Detect which cell encompasses the target text, then output its (X, Y) center coordinate. 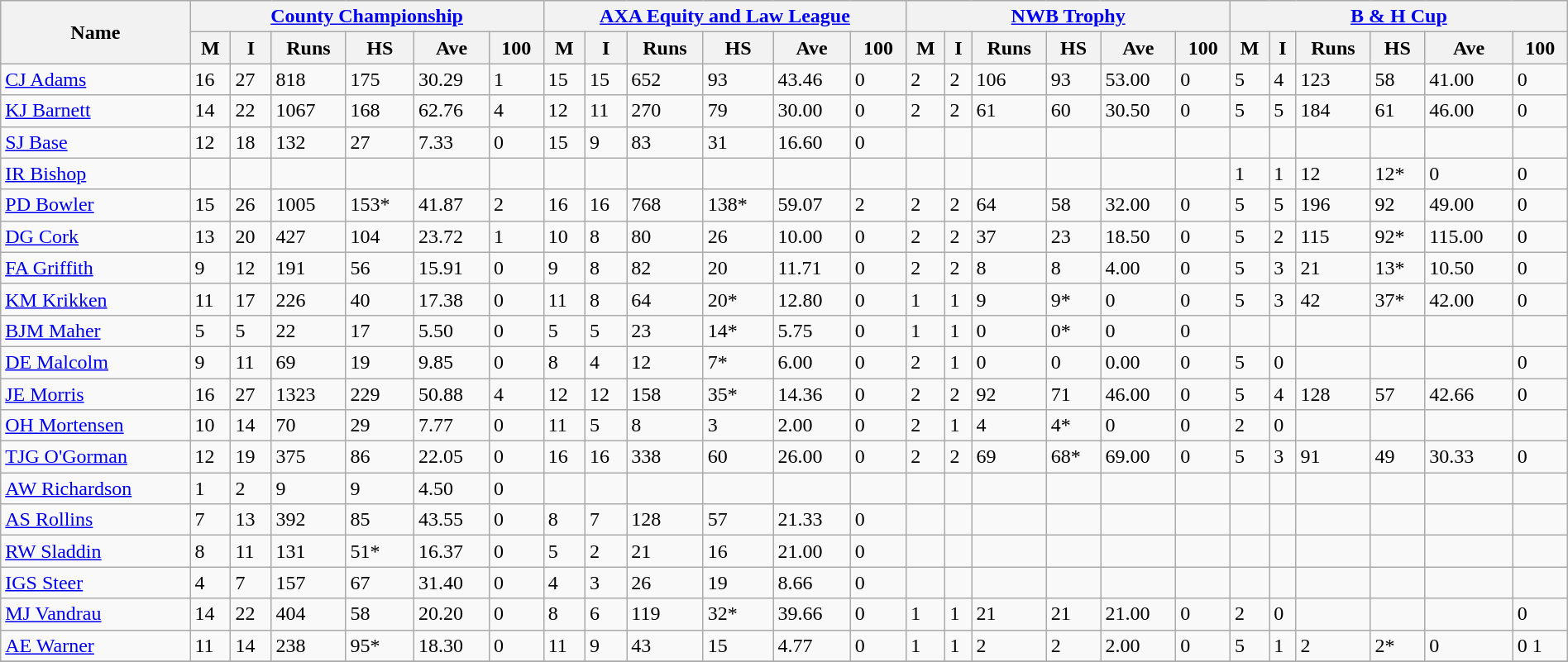
71 (1073, 394)
23.72 (452, 236)
123 (1333, 79)
18.50 (1138, 236)
County Championship (367, 17)
6.00 (812, 362)
4.50 (452, 488)
56 (380, 268)
43.46 (812, 79)
8.66 (812, 583)
18 (251, 142)
35* (738, 394)
50.88 (452, 394)
158 (665, 394)
11.71 (812, 268)
31.40 (452, 583)
818 (308, 79)
32.00 (1138, 205)
18.30 (452, 645)
9.85 (452, 362)
7.33 (452, 142)
49.00 (1469, 205)
14* (738, 331)
69.00 (1138, 457)
9* (1073, 299)
MJ Vandrau (96, 614)
95* (380, 645)
338 (665, 457)
CJ Adams (96, 79)
1005 (308, 205)
168 (380, 111)
37 (1009, 236)
229 (380, 394)
30.29 (452, 79)
26.00 (812, 457)
42.00 (1469, 299)
2* (1398, 645)
59.07 (812, 205)
51* (380, 551)
IR Bishop (96, 174)
14.36 (812, 394)
12.80 (812, 299)
IGS Steer (96, 583)
42 (1333, 299)
KJ Barnett (96, 111)
4.00 (1138, 268)
392 (308, 520)
PD Bowler (96, 205)
AS Rollins (96, 520)
131 (308, 551)
41.00 (1469, 79)
21.33 (812, 520)
85 (380, 520)
42.66 (1469, 394)
80 (665, 236)
15.91 (452, 268)
226 (308, 299)
5.75 (812, 331)
5.50 (452, 331)
53.00 (1138, 79)
AW Richardson (96, 488)
30.33 (1469, 457)
652 (665, 79)
20.20 (452, 614)
AE Warner (96, 645)
FA Griffith (96, 268)
404 (308, 614)
68* (1073, 457)
17.38 (452, 299)
TJG O'Gorman (96, 457)
115.00 (1469, 236)
4.77 (812, 645)
31 (738, 142)
22.05 (452, 457)
86 (380, 457)
DE Malcolm (96, 362)
30.50 (1138, 111)
SJ Base (96, 142)
0* (1073, 331)
427 (308, 236)
138* (738, 205)
NWB Trophy (1068, 17)
238 (308, 645)
375 (308, 457)
0.00 (1138, 362)
32* (738, 614)
16.60 (812, 142)
0 1 (1540, 645)
12* (1398, 174)
6 (605, 614)
768 (665, 205)
B & H Cup (1399, 17)
DG Cork (96, 236)
191 (308, 268)
153* (380, 205)
70 (308, 426)
KM Krikken (96, 299)
BJM Maher (96, 331)
40 (380, 299)
132 (308, 142)
62.76 (452, 111)
184 (1333, 111)
7* (738, 362)
49 (1398, 457)
157 (308, 583)
RW Sladdin (96, 551)
83 (665, 142)
43 (665, 645)
37* (1398, 299)
67 (380, 583)
91 (1333, 457)
AXA Equity and Law League (724, 17)
39.66 (812, 614)
1323 (308, 394)
Name (96, 32)
106 (1009, 79)
7.77 (452, 426)
79 (738, 111)
82 (665, 268)
270 (665, 111)
104 (380, 236)
JE Morris (96, 394)
4* (1073, 426)
92* (1398, 236)
1067 (308, 111)
115 (1333, 236)
175 (380, 79)
43.55 (452, 520)
119 (665, 614)
196 (1333, 205)
10.50 (1469, 268)
10.00 (812, 236)
13* (1398, 268)
41.87 (452, 205)
29 (380, 426)
OH Mortensen (96, 426)
16.37 (452, 551)
30.00 (812, 111)
20* (738, 299)
